Return [x, y] of the center of cell containing provided text 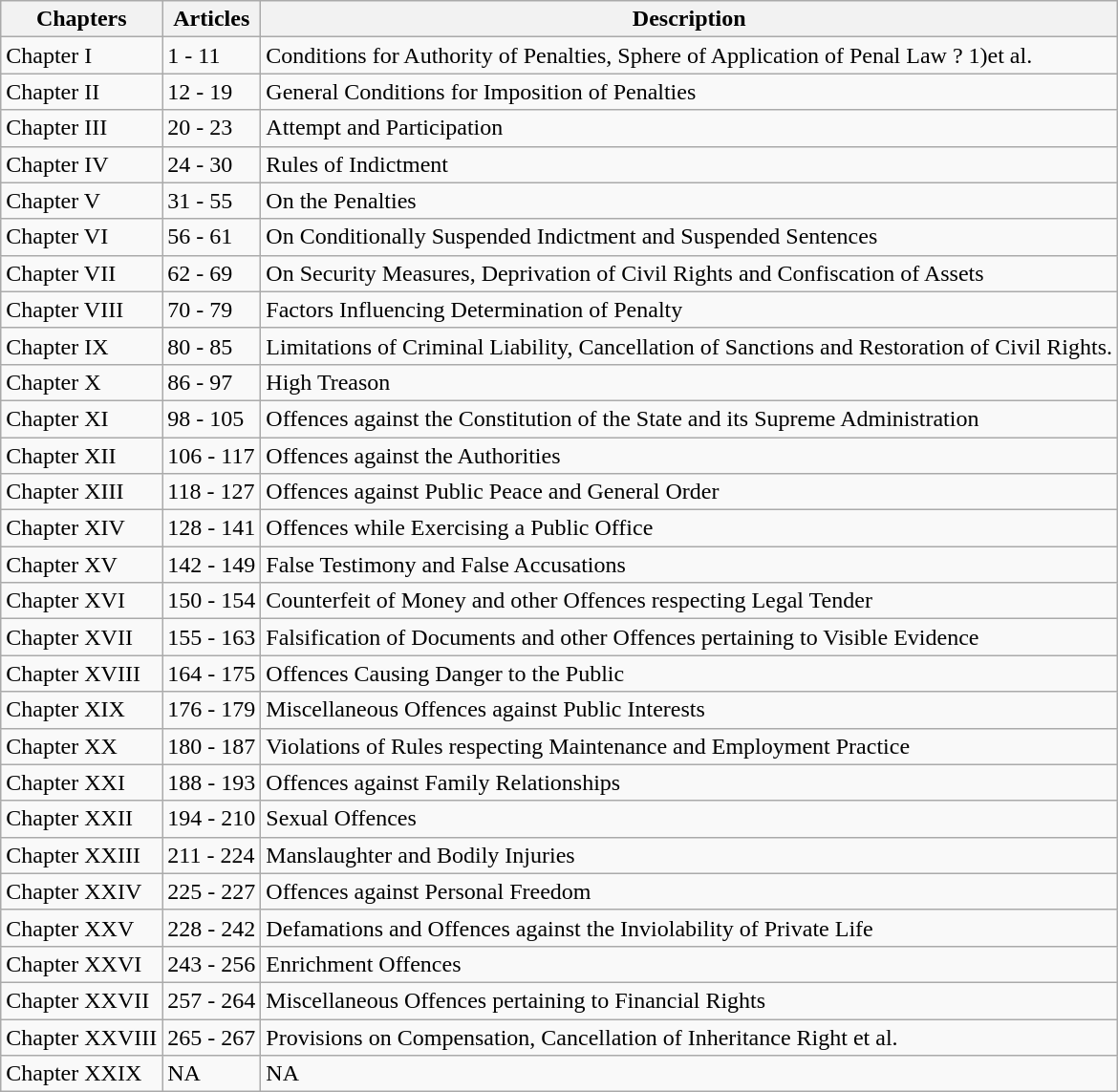
Defamations and Offences against the Inviolability of Private Life [690, 928]
Offences against Public Peace and General Order [690, 492]
257 - 264 [212, 1000]
Description [690, 19]
Violations of Rules respecting Maintenance and Employment Practice [690, 746]
Chapter XXI [82, 782]
31 - 55 [212, 201]
Chapter XIV [82, 528]
Chapter I [82, 55]
128 - 141 [212, 528]
20 - 23 [212, 128]
Chapter XIX [82, 710]
Chapter X [82, 382]
150 - 154 [212, 601]
Factors Influencing Determination of Penalty [690, 310]
Chapter IX [82, 346]
Chapter XXIX [82, 1074]
Chapter XVII [82, 637]
194 - 210 [212, 819]
Chapter XI [82, 418]
Falsification of Documents and other Offences pertaining to Visible Evidence [690, 637]
228 - 242 [212, 928]
Counterfeit of Money and other Offences respecting Legal Tender [690, 601]
High Treason [690, 382]
Chapter VII [82, 273]
Chapter XXV [82, 928]
Rules of Indictment [690, 164]
Chapter XXII [82, 819]
225 - 227 [212, 891]
Chapter XXIII [82, 855]
Articles [212, 19]
Chapter III [82, 128]
On the Penalties [690, 201]
243 - 256 [212, 964]
Offences against Family Relationships [690, 782]
211 - 224 [212, 855]
Enrichment Offences [690, 964]
Offences against Personal Freedom [690, 891]
Offences while Exercising a Public Office [690, 528]
Attempt and Participation [690, 128]
142 - 149 [212, 565]
Offences Causing Danger to the Public [690, 674]
Chapter XII [82, 456]
Miscellaneous Offences pertaining to Financial Rights [690, 1000]
Chapter XV [82, 565]
Chapter XXVIII [82, 1037]
176 - 179 [212, 710]
Conditions for Authority of Penalties, Sphere of Application of Penal Law ? 1)et al. [690, 55]
Manslaughter and Bodily Injuries [690, 855]
106 - 117 [212, 456]
1 - 11 [212, 55]
Chapters [82, 19]
Chapter VIII [82, 310]
Chapter V [82, 201]
164 - 175 [212, 674]
Chapter II [82, 92]
General Conditions for Imposition of Penalties [690, 92]
188 - 193 [212, 782]
265 - 267 [212, 1037]
Chapter XXIV [82, 891]
Chapter XXVI [82, 964]
On Conditionally Suspended Indictment and Suspended Sentences [690, 237]
Chapter XIII [82, 492]
12 - 19 [212, 92]
62 - 69 [212, 273]
70 - 79 [212, 310]
Chapter XVIII [82, 674]
Chapter IV [82, 164]
86 - 97 [212, 382]
80 - 85 [212, 346]
Offences against the Authorities [690, 456]
Chapter XX [82, 746]
24 - 30 [212, 164]
Miscellaneous Offences against Public Interests [690, 710]
56 - 61 [212, 237]
98 - 105 [212, 418]
Chapter XVI [82, 601]
On Security Measures, Deprivation of Civil Rights and Confiscation of Assets [690, 273]
Limitations of Criminal Liability, Cancellation of Sanctions and Restoration of Civil Rights. [690, 346]
False Testimony and False Accusations [690, 565]
Provisions on Compensation, Cancellation of Inheritance Right et al. [690, 1037]
Offences against the Constitution of the State and its Supreme Administration [690, 418]
Sexual Offences [690, 819]
118 - 127 [212, 492]
Chapter XXVII [82, 1000]
180 - 187 [212, 746]
155 - 163 [212, 637]
Chapter VI [82, 237]
